Detect which cell encompasses the target text, then output its [x, y] center coordinate. 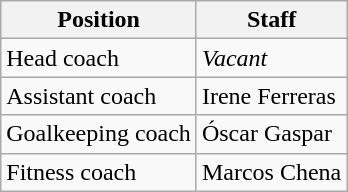
Óscar Gaspar [271, 134]
Position [99, 20]
Vacant [271, 58]
Head coach [99, 58]
Fitness coach [99, 172]
Marcos Chena [271, 172]
Goalkeeping coach [99, 134]
Assistant coach [99, 96]
Irene Ferreras [271, 96]
Staff [271, 20]
